Determine the (X, Y) coordinate at the center of the cell enclosing the given text.  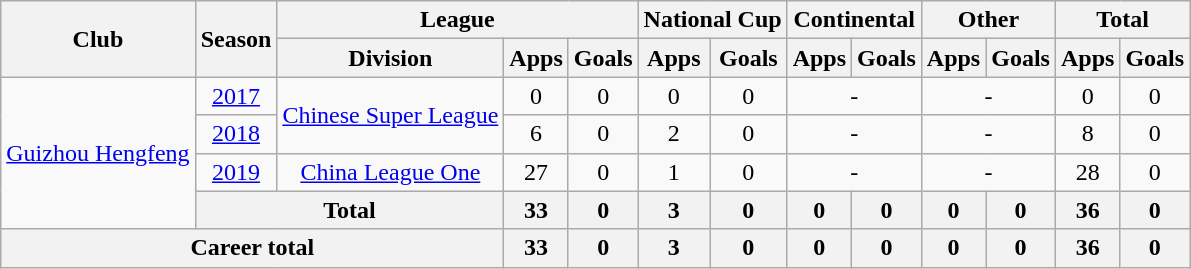
8 (1087, 134)
National Cup (712, 20)
6 (536, 134)
Season (236, 39)
Chinese Super League (390, 115)
Continental (854, 20)
China League One (390, 172)
1 (674, 172)
League (458, 20)
Other (988, 20)
27 (536, 172)
Club (98, 39)
28 (1087, 172)
Division (390, 58)
2017 (236, 96)
Guizhou Hengfeng (98, 153)
2018 (236, 134)
2 (674, 134)
2019 (236, 172)
Career total (252, 248)
